Determine the (x, y) coordinate at the center of the cell enclosing the given text.  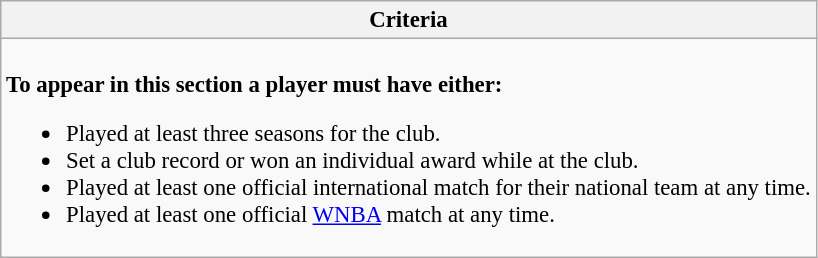
Criteria (408, 20)
